Extract the (x, y) coordinate from the center of the cell holding the provided text.  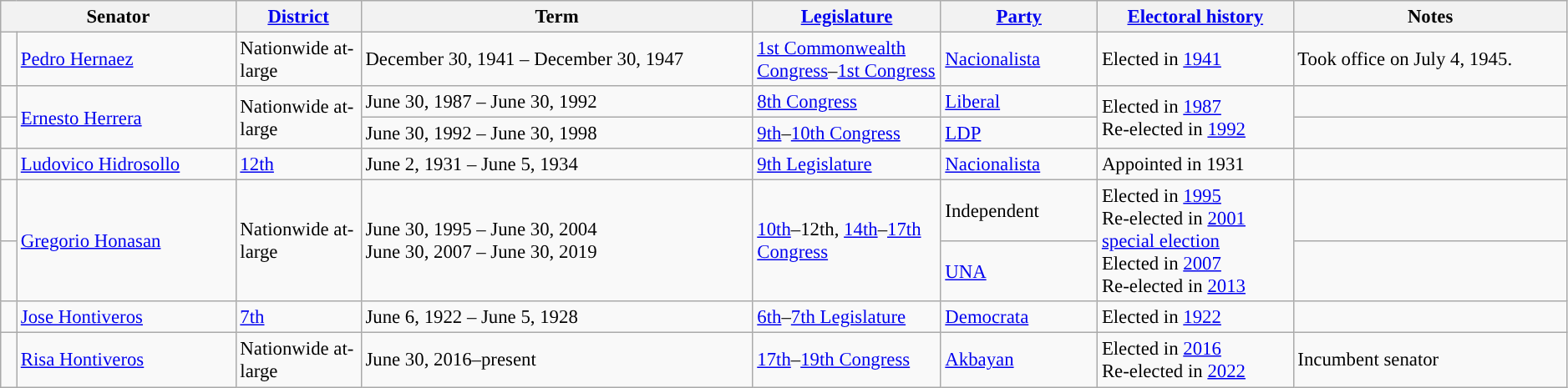
Jose Hontiveros (127, 318)
June 30, 1992 – June 30, 1998 (556, 134)
10th–12th, 14th–17th Congress (847, 241)
December 30, 1941 – December 30, 1947 (556, 60)
Notes (1430, 17)
Independent (1019, 210)
Appointed in 1931 (1195, 164)
Legislature (847, 17)
LDP (1019, 134)
Risa Hontiveros (127, 360)
Incumbent senator (1430, 360)
Elected in 1987Re-elected in 1992 (1195, 117)
June 30, 1995 – June 30, 2004June 30, 2007 – June 30, 2019 (556, 241)
UNA (1019, 272)
June 30, 2016–present (556, 360)
Ludovico Hidrosollo (127, 164)
Elected in 1995Re-elected in 2001 special electionElected in 2007Re-elected in 2013 (1195, 241)
12th (298, 164)
Took office on July 4, 1945. (1430, 60)
Gregorio Honasan (127, 241)
Term (556, 17)
9th–10th Congress (847, 134)
June 30, 1987 – June 30, 1992 (556, 102)
Ernesto Herrera (127, 117)
Pedro Hernaez (127, 60)
Elected in 1941 (1195, 60)
1st Commonwealth Congress–1st Congress (847, 60)
Akbayan (1019, 360)
Electoral history (1195, 17)
Liberal (1019, 102)
Senator (119, 17)
June 2, 1931 – June 5, 1934 (556, 164)
9th Legislature (847, 164)
Elected in 2016Re-elected in 2022 (1195, 360)
June 6, 1922 – June 5, 1928 (556, 318)
8th Congress (847, 102)
17th–19th Congress (847, 360)
Party (1019, 17)
District (298, 17)
Elected in 1922 (1195, 318)
7th (298, 318)
Democrata (1019, 318)
6th–7th Legislature (847, 318)
